Return the [X, Y] coordinate for the center point of the cell that contains the specified text.  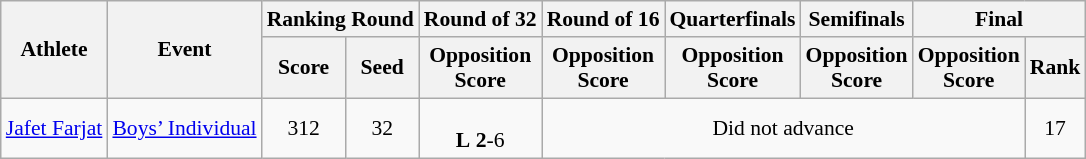
32 [382, 128]
Seed [382, 68]
Semifinals [857, 19]
Quarterfinals [732, 19]
Ranking Round [340, 19]
Round of 32 [480, 19]
Boys’ Individual [184, 128]
Event [184, 50]
Score [304, 68]
Athlete [54, 50]
L 2-6 [480, 128]
Final [1000, 19]
17 [1056, 128]
Rank [1056, 68]
Did not advance [784, 128]
Jafet Farjat [54, 128]
Round of 16 [604, 19]
312 [304, 128]
